Determine the [x, y] coordinate at the center of the cell enclosing the given text.  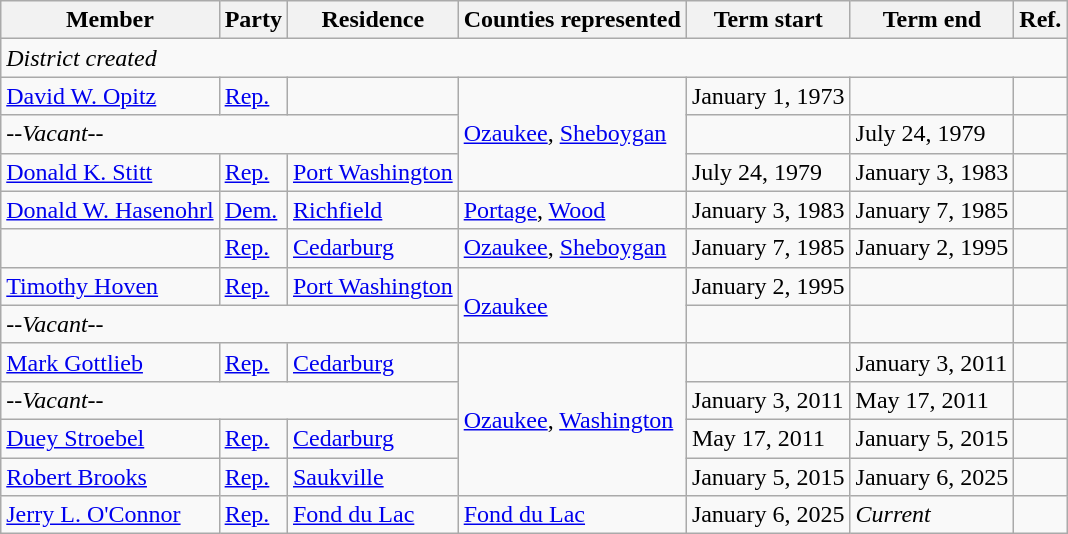
Mark Gottlieb [110, 362]
Donald K. Stitt [110, 172]
Portage, Wood [572, 210]
Donald W. Hasenohrl [110, 210]
Robert Brooks [110, 477]
Dem. [253, 210]
Residence [372, 20]
Member [110, 20]
Ozaukee, Washington [572, 419]
Party [253, 20]
David W. Opitz [110, 96]
Timothy Hoven [110, 286]
Ref. [1040, 20]
Counties represented [572, 20]
Ozaukee [572, 305]
January 1, 1973 [768, 96]
Term end [932, 20]
District created [534, 58]
Current [932, 515]
Jerry L. O'Connor [110, 515]
Saukville [372, 477]
Duey Stroebel [110, 438]
Richfield [372, 210]
Term start [768, 20]
